Extract the [x, y] coordinate from the center of the cell holding the provided text.  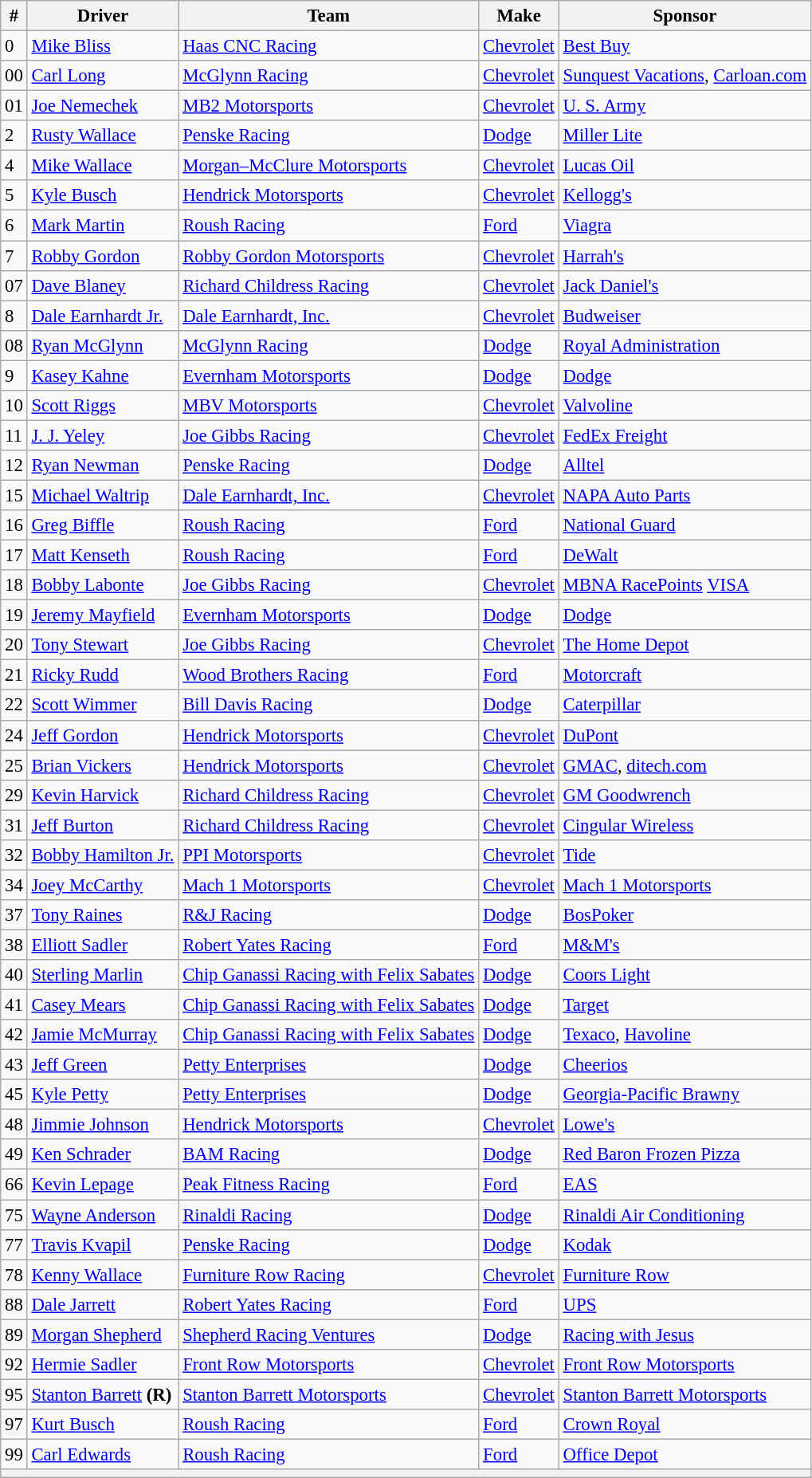
Joe Nemechek [103, 106]
Make [519, 16]
88 [14, 1304]
Jeff Green [103, 1065]
15 [14, 495]
J. J. Yeley [103, 435]
9 [14, 375]
97 [14, 1425]
Bill Davis Racing [328, 706]
Ken Schrader [103, 1155]
Wood Brothers Racing [328, 675]
Kevin Harvick [103, 795]
2 [14, 136]
Georgia-Pacific Brawny [685, 1095]
Kellogg's [685, 195]
Bobby Labonte [103, 585]
Brian Vickers [103, 765]
Carl Edwards [103, 1454]
Racing with Jesus [685, 1335]
GMAC, ditech.com [685, 765]
01 [14, 106]
Scott Riggs [103, 406]
8 [14, 316]
Jeff Gordon [103, 735]
Furniture Row Racing [328, 1275]
75 [14, 1215]
Hermie Sadler [103, 1365]
UPS [685, 1304]
34 [14, 885]
Rinaldi Racing [328, 1215]
Michael Waltrip [103, 495]
42 [14, 1035]
Driver [103, 16]
Rinaldi Air Conditioning [685, 1215]
Tide [685, 855]
Caterpillar [685, 706]
7 [14, 256]
17 [14, 556]
Dale Jarrett [103, 1304]
92 [14, 1365]
18 [14, 585]
Dale Earnhardt Jr. [103, 316]
Tony Raines [103, 915]
Jeff Burton [103, 825]
Tony Stewart [103, 645]
29 [14, 795]
40 [14, 975]
Alltel [685, 466]
Scott Wimmer [103, 706]
Coors Light [685, 975]
Kyle Busch [103, 195]
22 [14, 706]
45 [14, 1095]
0 [14, 46]
Bobby Hamilton Jr. [103, 855]
Sterling Marlin [103, 975]
Kevin Lepage [103, 1185]
10 [14, 406]
Morgan–McClure Motorsports [328, 166]
Harrah's [685, 256]
Ryan Newman [103, 466]
Cingular Wireless [685, 825]
Royal Administration [685, 345]
Mark Martin [103, 226]
DuPont [685, 735]
Miller Lite [685, 136]
Rusty Wallace [103, 136]
Kodak [685, 1244]
Red Baron Frozen Pizza [685, 1155]
66 [14, 1185]
Jimmie Johnson [103, 1125]
MB2 Motorsports [328, 106]
16 [14, 525]
Sunquest Vacations, Carloan.com [685, 76]
Viagra [685, 226]
Kasey Kahne [103, 375]
31 [14, 825]
M&M's [685, 945]
Mike Wallace [103, 166]
Peak Fitness Racing [328, 1185]
FedEx Freight [685, 435]
Jack Daniel's [685, 285]
Dave Blaney [103, 285]
Ryan McGlynn [103, 345]
U. S. Army [685, 106]
00 [14, 76]
08 [14, 345]
11 [14, 435]
Carl Long [103, 76]
Lucas Oil [685, 166]
Kurt Busch [103, 1425]
6 [14, 226]
38 [14, 945]
20 [14, 645]
78 [14, 1275]
Budweiser [685, 316]
Texaco, Havoline [685, 1035]
49 [14, 1155]
Casey Mears [103, 1005]
Joey McCarthy [103, 885]
99 [14, 1454]
NAPA Auto Parts [685, 495]
21 [14, 675]
95 [14, 1394]
EAS [685, 1185]
Jamie McMurray [103, 1035]
Matt Kenseth [103, 556]
77 [14, 1244]
Motorcraft [685, 675]
Kenny Wallace [103, 1275]
Lowe's [685, 1125]
41 [14, 1005]
25 [14, 765]
Kyle Petty [103, 1095]
Robby Gordon Motorsports [328, 256]
R&J Racing [328, 915]
PPI Motorsports [328, 855]
24 [14, 735]
12 [14, 466]
BAM Racing [328, 1155]
MBV Motorsports [328, 406]
BosPoker [685, 915]
Stanton Barrett (R) [103, 1394]
GM Goodwrench [685, 795]
Travis Kvapil [103, 1244]
The Home Depot [685, 645]
Morgan Shepherd [103, 1335]
4 [14, 166]
Target [685, 1005]
Crown Royal [685, 1425]
Haas CNC Racing [328, 46]
MBNA RacePoints VISA [685, 585]
Ricky Rudd [103, 675]
89 [14, 1335]
Wayne Anderson [103, 1215]
Best Buy [685, 46]
National Guard [685, 525]
Cheerios [685, 1065]
Furniture Row [685, 1275]
Valvoline [685, 406]
# [14, 16]
43 [14, 1065]
48 [14, 1125]
Elliott Sadler [103, 945]
32 [14, 855]
37 [14, 915]
Sponsor [685, 16]
19 [14, 615]
Team [328, 16]
Mike Bliss [103, 46]
DeWalt [685, 556]
5 [14, 195]
Office Depot [685, 1454]
Robby Gordon [103, 256]
07 [14, 285]
Greg Biffle [103, 525]
Shepherd Racing Ventures [328, 1335]
Jeremy Mayfield [103, 615]
